Detect which cell encompasses the target text, then output its [x, y] center coordinate. 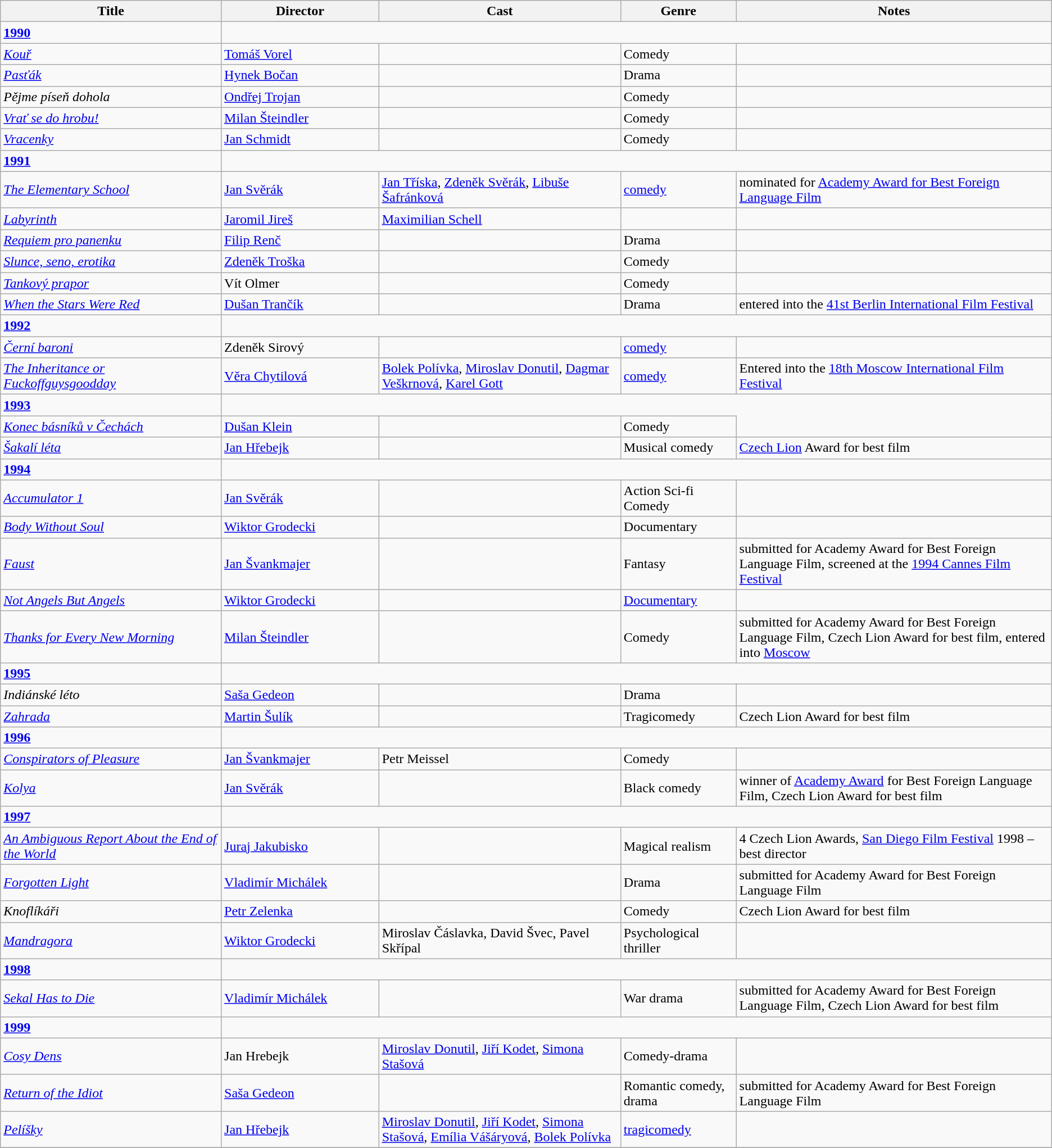
Vít Olmer [300, 283]
Romantic comedy, drama [678, 1092]
Dušan Trančík [300, 305]
Accumulator 1 [111, 498]
Maximilian Schell [500, 219]
Indiánské léto [111, 695]
Zdeněk Troška [300, 261]
Kouř [111, 54]
Vrať se do hrobu! [111, 118]
Šakalí léta [111, 448]
Knoflíkáři [111, 911]
Jan Tříska, Zdeněk Svěrák, Libuše Šafránková [500, 190]
Entered into the 18th Moscow International Film Festival [894, 376]
Black comedy [678, 788]
Miroslav Čáslavka, David Švec, Pavel Skřípal [500, 941]
Psychological thriller [678, 941]
Director [300, 11]
1993 [111, 405]
Jan Schmidt [300, 139]
Bolek Polívka, Miroslav Donutil, Dagmar Veškrnová, Karel Gott [500, 376]
Miroslav Donutil, Jiří Kodet, Simona Stašová [500, 1056]
Filip Renč [300, 240]
An Ambiguous Report About the End of the World [111, 846]
Sekal Has to Die [111, 998]
1992 [111, 326]
1991 [111, 161]
Labyrinth [111, 219]
Forgotten Light [111, 882]
tragicomedy [678, 1129]
1994 [111, 469]
Not Angels But Angels [111, 600]
Miroslav Donutil, Jiří Kodet, Simona Stašová, Emília Vášáryová, Bolek Polívka [500, 1129]
Tragicomedy [678, 716]
Pějme píseň dohola [111, 97]
Action Sci-fi Comedy [678, 498]
Body Without Soul [111, 527]
Requiem pro panenku [111, 240]
Kolya [111, 788]
Slunce, seno, erotika [111, 261]
Juraj Jakubisko [300, 846]
The Inheritance or Fuckoffguysgoodday [111, 376]
Genre [678, 11]
Konec básníků v Čechách [111, 426]
Magical realism [678, 846]
Notes [894, 11]
1990 [111, 33]
Musical comedy [678, 448]
Pelíšky [111, 1129]
Jaromil Jireš [300, 219]
Mandragora [111, 941]
1999 [111, 1027]
War drama [678, 998]
Martin Šulík [300, 716]
Hynek Bočan [300, 75]
Return of the Idiot [111, 1092]
Dušan Klein [300, 426]
Comedy-drama [678, 1056]
nominated for Academy Award for Best Foreign Language Film [894, 190]
Jan Hrebejk [300, 1056]
Cosy Dens [111, 1056]
Petr Meissel [500, 759]
Fantasy [678, 564]
Petr Zelenka [300, 911]
The Elementary School [111, 190]
Ondřej Trojan [300, 97]
4 Czech Lion Awards, San Diego Film Festival 1998 – best director [894, 846]
Thanks for Every New Morning [111, 637]
submitted for Academy Award for Best Foreign Language Film, Czech Lion Award for best film [894, 998]
1996 [111, 738]
Věra Chytilová [300, 376]
winner of Academy Award for Best Foreign Language Film, Czech Lion Award for best film [894, 788]
Pasťák [111, 75]
Title [111, 11]
1998 [111, 969]
1995 [111, 673]
When the Stars Were Red [111, 305]
Cast [500, 11]
Conspirators of Pleasure [111, 759]
Vracenky [111, 139]
Tomáš Vorel [300, 54]
submitted for Academy Award for Best Foreign Language Film, Czech Lion Award for best film, entered into Moscow [894, 637]
Zahrada [111, 716]
Zdeněk Sirový [300, 347]
Faust [111, 564]
Černí baroni [111, 347]
Tankový prapor [111, 283]
entered into the 41st Berlin International Film Festival [894, 305]
1997 [111, 817]
submitted for Academy Award for Best Foreign Language Film, screened at the 1994 Cannes Film Festival [894, 564]
